Search for the cell housing the specified text and yield its [X, Y] center coordinate. 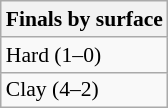
Hard (1–0) [84, 55]
Clay (4–2) [84, 90]
Finals by surface [84, 19]
